Determine the (X, Y) coordinate at the center of the cell enclosing the given text.  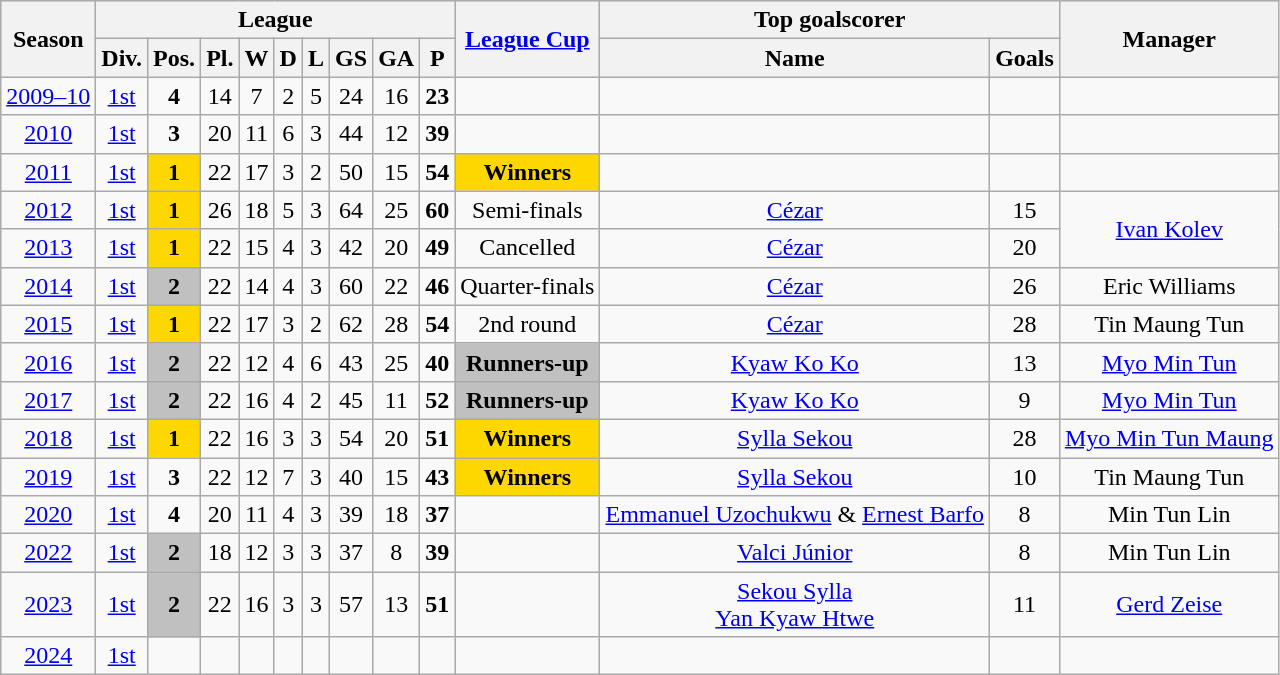
Pos. (174, 58)
2nd round (528, 324)
57 (352, 604)
2010 (48, 134)
Eric Williams (1169, 286)
64 (352, 210)
42 (352, 248)
Pl. (220, 58)
GS (352, 58)
49 (438, 248)
Cancelled (528, 248)
Goals (1025, 58)
2016 (48, 362)
Valci Júnior (795, 553)
2022 (48, 553)
45 (352, 400)
Top goalscorer (830, 20)
L (316, 58)
2009–10 (48, 96)
44 (352, 134)
2024 (48, 656)
2014 (48, 286)
2017 (48, 400)
Gerd Zeise (1169, 604)
Ivan Kolev (1169, 229)
League (276, 20)
GA (396, 58)
Season (48, 39)
50 (352, 172)
2013 (48, 248)
W (256, 58)
9 (1025, 400)
52 (438, 400)
D (288, 58)
Sekou Sylla Yan Kyaw Htwe (795, 604)
2015 (48, 324)
2012 (48, 210)
League Cup (528, 39)
Quarter-finals (528, 286)
10 (1025, 477)
2023 (48, 604)
62 (352, 324)
46 (438, 286)
Div. (122, 58)
Myo Min Tun Maung (1169, 438)
Semi-finals (528, 210)
P (438, 58)
2019 (48, 477)
Emmanuel Uzochukwu & Ernest Barfo (795, 515)
23 (438, 96)
2018 (48, 438)
24 (352, 96)
2020 (48, 515)
Name (795, 58)
2011 (48, 172)
Manager (1169, 39)
